Locate the cell with the specified text and output its (x, y) center coordinate. 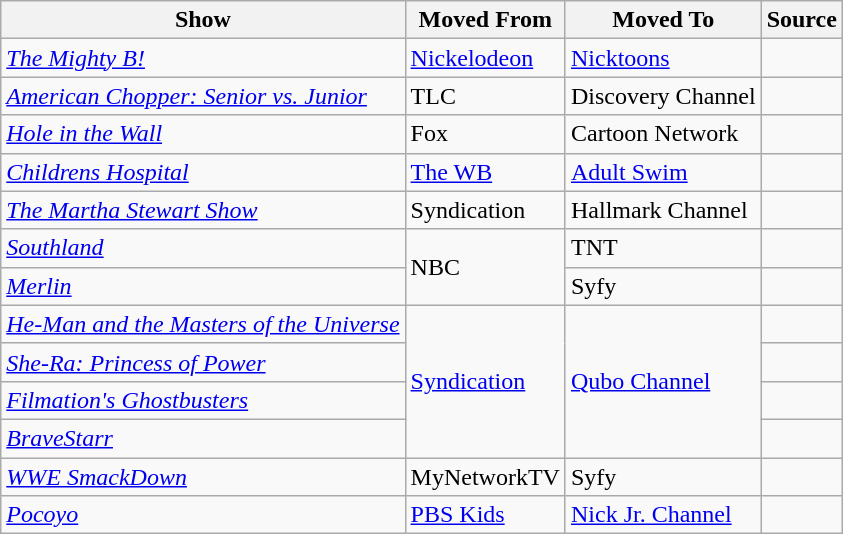
Filmation's Ghostbusters (203, 400)
Nicktoons (663, 58)
Hole in the Wall (203, 134)
BraveStarr (203, 438)
Merlin (203, 286)
Pocoyo (203, 515)
She-Ra: Princess of Power (203, 362)
Source (802, 20)
Discovery Channel (663, 96)
Southland (203, 248)
The Martha Stewart Show (203, 210)
Nickelodeon (485, 58)
He-Man and the Masters of the Universe (203, 324)
Qubo Channel (663, 381)
TNT (663, 248)
NBC (485, 267)
Childrens Hospital (203, 172)
MyNetworkTV (485, 477)
Fox (485, 134)
TLC (485, 96)
Show (203, 20)
Nick Jr. Channel (663, 515)
Cartoon Network (663, 134)
Hallmark Channel (663, 210)
American Chopper: Senior vs. Junior (203, 96)
WWE SmackDown (203, 477)
Moved From (485, 20)
Moved To (663, 20)
The Mighty B! (203, 58)
The WB (485, 172)
PBS Kids (485, 515)
Adult Swim (663, 172)
